Search for the cell housing the specified text and yield its (x, y) center coordinate. 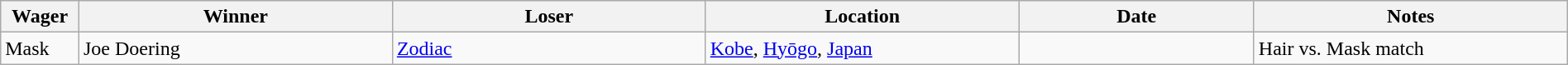
Zodiac (549, 48)
Kobe, Hyōgo, Japan (862, 48)
Loser (549, 17)
Winner (235, 17)
Mask (40, 48)
Location (862, 17)
Joe Doering (235, 48)
Notes (1411, 17)
Hair vs. Mask match (1411, 48)
Date (1136, 17)
Wager (40, 17)
